Find where the given text appears and provide that cell's center as [X, Y] coordinate. 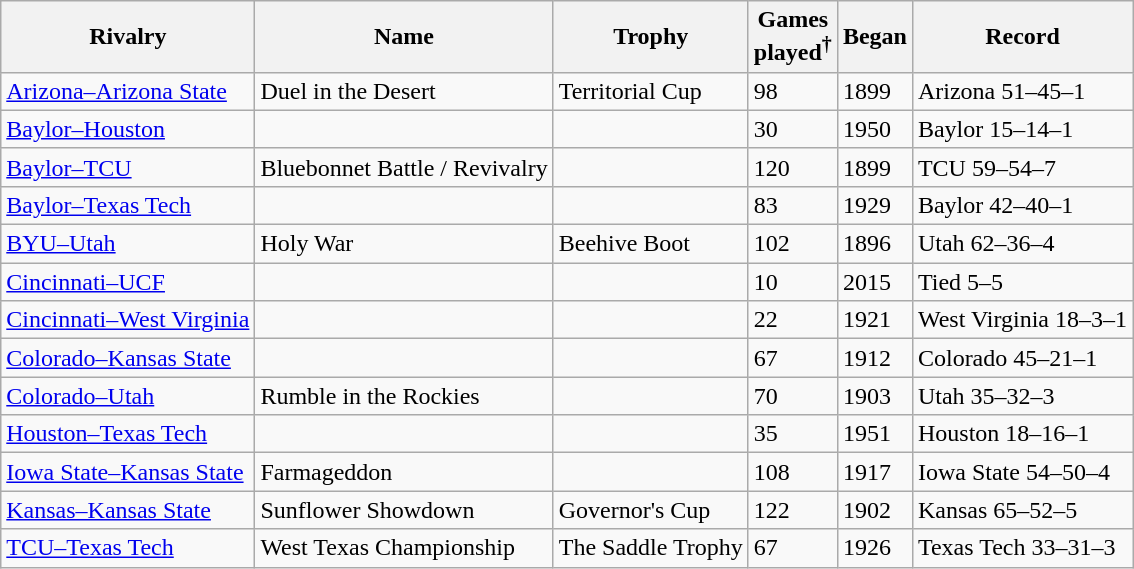
Rumble in the Rockies [404, 396]
Iowa State 54–50–4 [1022, 472]
1921 [874, 320]
1950 [874, 129]
Territorial Cup [650, 91]
Colorado–Utah [128, 396]
Record [1022, 37]
Texas Tech 33–31–3 [1022, 548]
Cincinnati–West Virginia [128, 320]
120 [792, 167]
Colorado 45–21–1 [1022, 358]
Farmageddon [404, 472]
Tied 5–5 [1022, 282]
83 [792, 205]
Governor's Cup [650, 510]
Baylor 42–40–1 [1022, 205]
Utah 62–36–4 [1022, 244]
Houston 18–16–1 [1022, 434]
Houston–Texas Tech [128, 434]
1912 [874, 358]
Name [404, 37]
1896 [874, 244]
108 [792, 472]
Sunflower Showdown [404, 510]
TCU 59–54–7 [1022, 167]
30 [792, 129]
10 [792, 282]
Baylor–Houston [128, 129]
Arizona–Arizona State [128, 91]
1902 [874, 510]
Iowa State–Kansas State [128, 472]
1926 [874, 548]
Gamesplayed† [792, 37]
70 [792, 396]
The Saddle Trophy [650, 548]
22 [792, 320]
Duel in the Desert [404, 91]
1903 [874, 396]
Began [874, 37]
Cincinnati–UCF [128, 282]
1951 [874, 434]
102 [792, 244]
Bluebonnet Battle / Revivalry [404, 167]
1917 [874, 472]
TCU–Texas Tech [128, 548]
Utah 35–32–3 [1022, 396]
98 [792, 91]
Kansas 65–52–5 [1022, 510]
Trophy [650, 37]
122 [792, 510]
Baylor 15–14–1 [1022, 129]
35 [792, 434]
Baylor–Texas Tech [128, 205]
West Virginia 18–3–1 [1022, 320]
Beehive Boot [650, 244]
Rivalry [128, 37]
Baylor–TCU [128, 167]
BYU–Utah [128, 244]
2015 [874, 282]
Kansas–Kansas State [128, 510]
Holy War [404, 244]
1929 [874, 205]
Arizona 51–45–1 [1022, 91]
West Texas Championship [404, 548]
Colorado–Kansas State [128, 358]
